Provide the [x, y] coordinate of the cell's center where the given text is located.  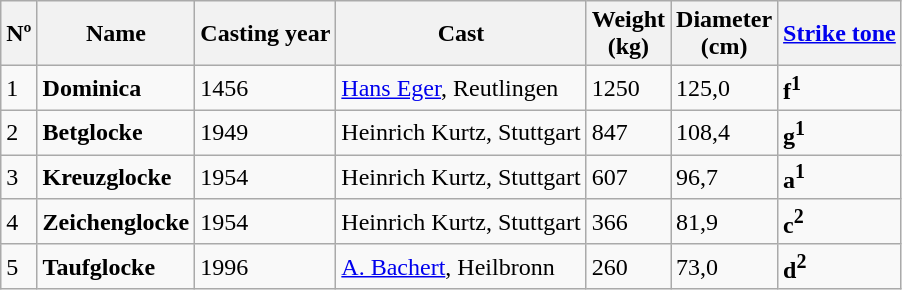
3 [19, 178]
847 [628, 132]
607 [628, 178]
125,0 [724, 88]
Taufglocke [116, 266]
c2 [840, 222]
260 [628, 266]
Weight(kg) [628, 34]
1 [19, 88]
1250 [628, 88]
Dominica [116, 88]
81,9 [724, 222]
g1 [840, 132]
96,7 [724, 178]
A. Bachert, Heilbronn [461, 266]
Betglocke [116, 132]
Cast [461, 34]
Casting year [266, 34]
Nº [19, 34]
366 [628, 222]
f1 [840, 88]
5 [19, 266]
Diameter(cm) [724, 34]
1949 [266, 132]
1456 [266, 88]
Hans Eger, Reutlingen [461, 88]
108,4 [724, 132]
Kreuzglocke [116, 178]
73,0 [724, 266]
2 [19, 132]
Zeichenglocke [116, 222]
Strike tone [840, 34]
4 [19, 222]
d2 [840, 266]
1996 [266, 266]
Name [116, 34]
a1 [840, 178]
